Search for the cell housing the specified text and yield its (X, Y) center coordinate. 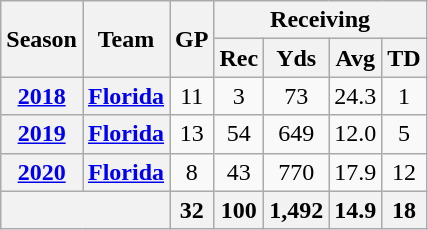
14.9 (356, 210)
3 (239, 96)
11 (192, 96)
73 (296, 96)
54 (239, 134)
2020 (42, 172)
32 (192, 210)
100 (239, 210)
770 (296, 172)
12 (404, 172)
8 (192, 172)
24.3 (356, 96)
5 (404, 134)
649 (296, 134)
Yds (296, 58)
Avg (356, 58)
1 (404, 96)
17.9 (356, 172)
12.0 (356, 134)
GP (192, 39)
Team (126, 39)
1,492 (296, 210)
2018 (42, 96)
Rec (239, 58)
13 (192, 134)
2019 (42, 134)
TD (404, 58)
Receiving (320, 20)
18 (404, 210)
Season (42, 39)
43 (239, 172)
